Determine the [x, y] coordinate at the center of the cell enclosing the given text.  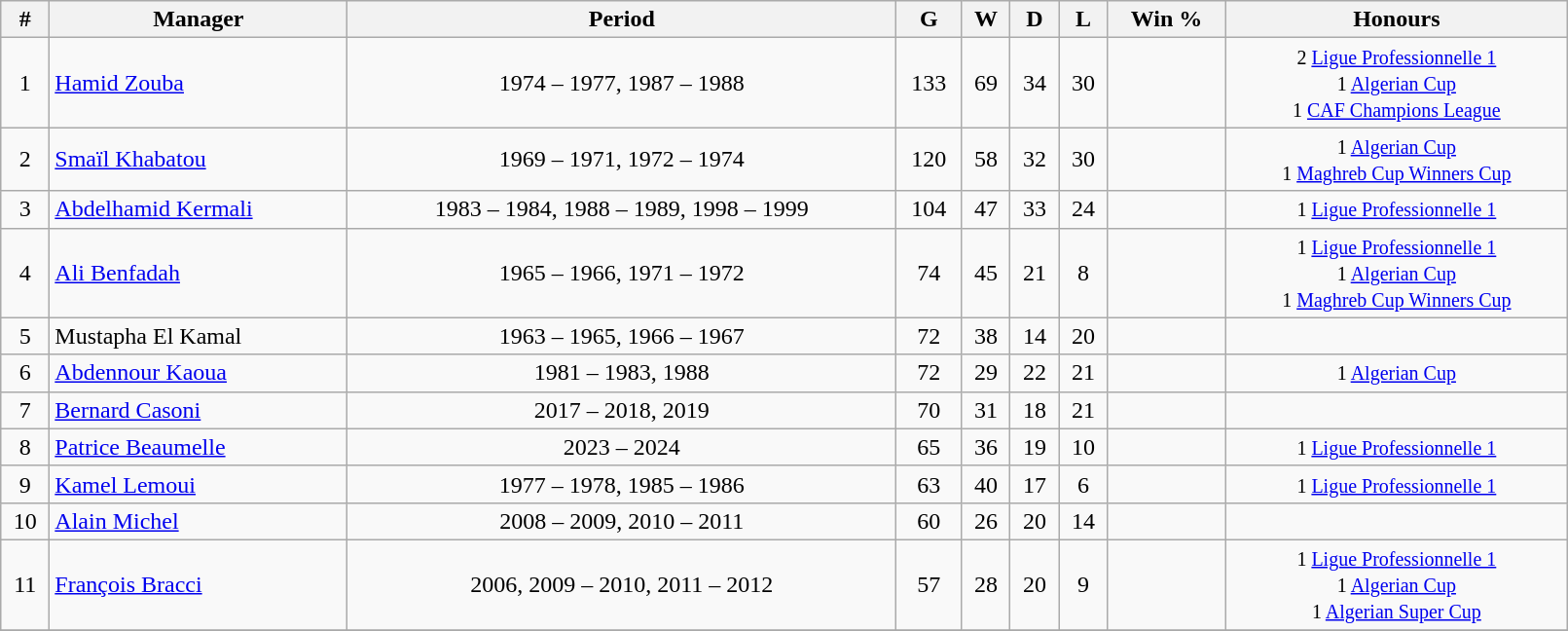
Smaïl Khabatou [199, 160]
1 [25, 83]
40 [986, 484]
Ali Benfadah [199, 273]
17 [1035, 484]
33 [1035, 209]
1965 – 1966, 1971 – 1972 [622, 273]
70 [929, 410]
7 [25, 410]
26 [986, 521]
65 [929, 447]
Mustapha El Kamal [199, 336]
36 [986, 447]
2 [25, 160]
1 Algerian Cup [1397, 373]
1 Ligue Professionnelle 1 1 Algerian Cup 1 Maghreb Cup Winners Cup [1397, 273]
2017 – 2018, 2019 [622, 410]
47 [986, 209]
1969 – 1971, 1972 – 1974 [622, 160]
58 [986, 160]
Manager [199, 19]
69 [986, 83]
2008 – 2009, 2010 – 2011 [622, 521]
2006, 2009 – 2010, 2011 – 2012 [622, 584]
1983 – 1984, 1988 – 1989, 1998 – 1999 [622, 209]
Alain Michel [199, 521]
38 [986, 336]
1977 – 1978, 1985 – 1986 [622, 484]
120 [929, 160]
Abdennour Kaoua [199, 373]
Bernard Casoni [199, 410]
11 [25, 584]
28 [986, 584]
22 [1035, 373]
Honours [1397, 19]
18 [1035, 410]
133 [929, 83]
Abdelhamid Kermali [199, 209]
Period [622, 19]
1 Ligue Professionnelle 1 1 Algerian Cup 1 Algerian Super Cup [1397, 584]
François Bracci [199, 584]
D [1035, 19]
1963 – 1965, 1966 – 1967 [622, 336]
G [929, 19]
L [1083, 19]
19 [1035, 447]
60 [929, 521]
Kamel Lemoui [199, 484]
74 [929, 273]
31 [986, 410]
2023 – 2024 [622, 447]
34 [1035, 83]
# [25, 19]
1974 – 1977, 1987 – 1988 [622, 83]
57 [929, 584]
45 [986, 273]
5 [25, 336]
32 [1035, 160]
4 [25, 273]
3 [25, 209]
29 [986, 373]
2 Ligue Professionnelle 1 1 Algerian Cup 1 CAF Champions League [1397, 83]
104 [929, 209]
63 [929, 484]
W [986, 19]
1 Algerian Cup 1 Maghreb Cup Winners Cup [1397, 160]
24 [1083, 209]
Hamid Zouba [199, 83]
Patrice Beaumelle [199, 447]
1981 – 1983, 1988 [622, 373]
Win % [1166, 19]
